Determine the (X, Y) coordinate at the center of the cell enclosing the given text.  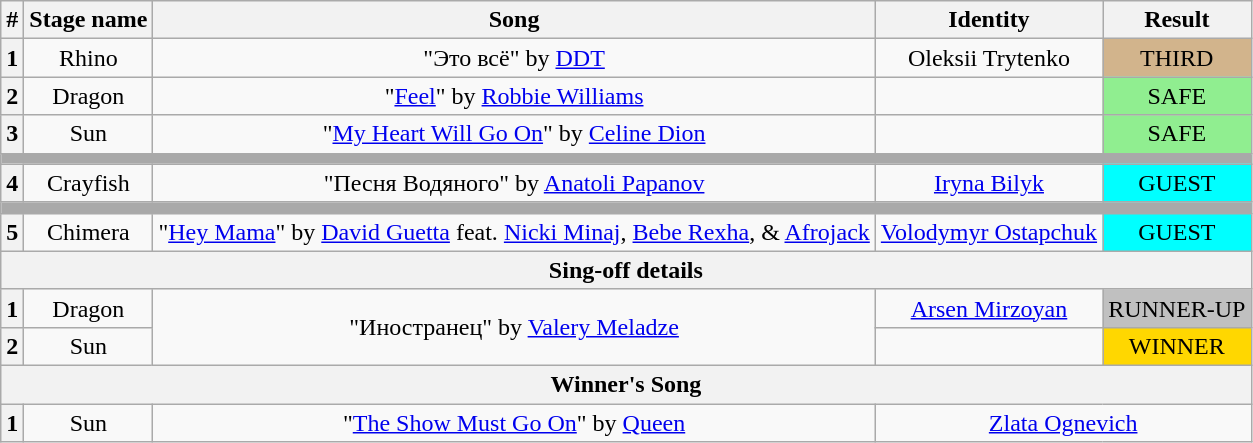
5 (12, 232)
"Feel" by Robbie Williams (514, 96)
Iryna Bilyk (988, 183)
4 (12, 183)
Chimera (88, 232)
Oleksii Trytenko (988, 58)
3 (12, 134)
# (12, 20)
"My Heart Will Go On" by Celine Dion (514, 134)
Result (1177, 20)
Zlata Ognevich (1063, 423)
Song (514, 20)
Winner's Song (626, 384)
Arsen Mirzoyan (988, 308)
"Иностранец" by Valery Meladze (514, 327)
Identity (988, 20)
"Песня Водяного" by Anatoli Papanov (514, 183)
"The Show Must Go On" by Queen (514, 423)
"Это всё" by DDT (514, 58)
Rhino (88, 58)
Sing-off details (626, 270)
"Hey Mama" by David Guetta feat. Nicki Minaj, Bebe Rexha, & Afrojack (514, 232)
THIRD (1177, 58)
Crayfish (88, 183)
Volodymyr Ostapchuk (988, 232)
Stage name (88, 20)
RUNNER-UP (1177, 308)
WINNER (1177, 346)
